Search for the cell housing the specified text and yield its (x, y) center coordinate. 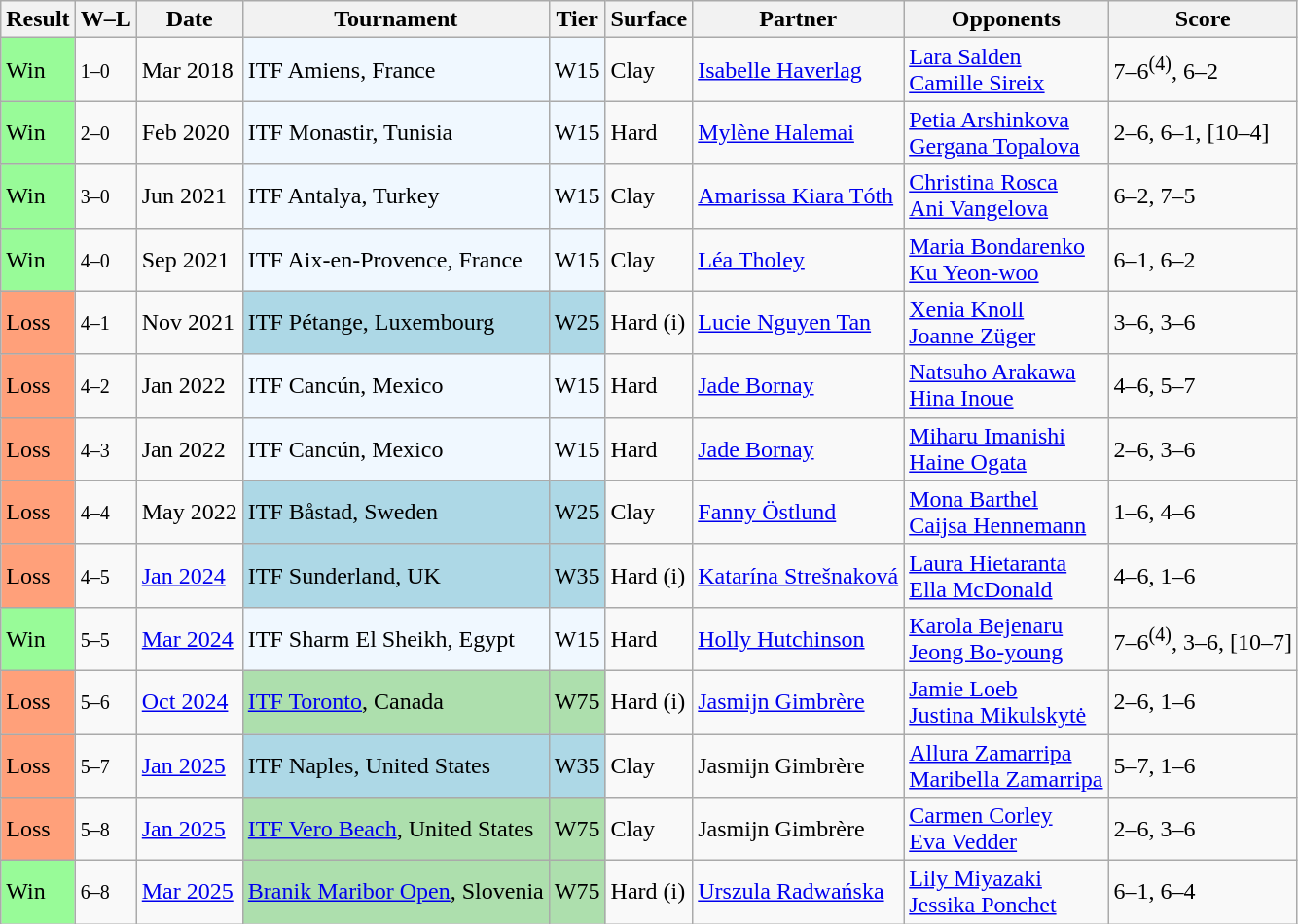
W–L (105, 19)
Feb 2020 (189, 132)
4–2 (105, 385)
Urszula Radwańska (798, 893)
4–5 (105, 576)
Mar 2024 (189, 638)
Holly Hutchinson (798, 638)
Amarissa Kiara Tóth (798, 196)
May 2022 (189, 512)
Laura Hietaranta Ella McDonald (1006, 576)
ITF Aix-en-Provence, France (395, 259)
1–0 (105, 70)
7–6(4), 6–2 (1203, 70)
6–2, 7–5 (1203, 196)
Mona Barthel Caijsa Hennemann (1006, 512)
Maria Bondarenko Ku Yeon-woo (1006, 259)
Léa Tholey (798, 259)
Petia Arshinkova Gergana Topalova (1006, 132)
6–1, 6–4 (1203, 893)
6–1, 6–2 (1203, 259)
ITF Naples, United States (395, 764)
Miharu Imanishi Haine Ogata (1006, 449)
Score (1203, 19)
5–7, 1–6 (1203, 764)
Tier (577, 19)
4–6, 1–6 (1203, 576)
3–0 (105, 196)
Nov 2021 (189, 323)
7–6(4), 3–6, [10–7] (1203, 638)
Tournament (395, 19)
Date (189, 19)
4–6, 5–7 (1203, 385)
Katarína Strešnaková (798, 576)
Mylène Halemai (798, 132)
5–5 (105, 638)
ITF Pétange, Luxembourg (395, 323)
Jan 2024 (189, 576)
Result (38, 19)
2–6, 1–6 (1203, 702)
Mar 2018 (189, 70)
4–0 (105, 259)
ITF Sharm El Sheikh, Egypt (395, 638)
2–0 (105, 132)
Fanny Östlund (798, 512)
Xenia Knoll Joanne Züger (1006, 323)
Natsuho Arakawa Hina Inoue (1006, 385)
Branik Maribor Open, Slovenia (395, 893)
3–6, 3–6 (1203, 323)
ITF Båstad, Sweden (395, 512)
ITF Monastir, Tunisia (395, 132)
4–4 (105, 512)
Mar 2025 (189, 893)
5–6 (105, 702)
ITF Toronto, Canada (395, 702)
Allura Zamarripa Maribella Zamarripa (1006, 764)
Oct 2024 (189, 702)
Lucie Nguyen Tan (798, 323)
Carmen Corley Eva Vedder (1006, 829)
1–6, 4–6 (1203, 512)
ITF Vero Beach, United States (395, 829)
4–3 (105, 449)
ITF Sunderland, UK (395, 576)
ITF Antalya, Turkey (395, 196)
Lara Salden Camille Sireix (1006, 70)
Lily Miyazaki Jessika Ponchet (1006, 893)
5–8 (105, 829)
Sep 2021 (189, 259)
4–1 (105, 323)
2–6, 6–1, [10–4] (1203, 132)
5–7 (105, 764)
Jamie Loeb Justina Mikulskytė (1006, 702)
Opponents (1006, 19)
Isabelle Haverlag (798, 70)
Partner (798, 19)
Surface (649, 19)
6–8 (105, 893)
ITF Amiens, France (395, 70)
Karola Bejenaru Jeong Bo-young (1006, 638)
Christina Rosca Ani Vangelova (1006, 196)
Jun 2021 (189, 196)
